Return [x, y] of the center of cell containing provided text 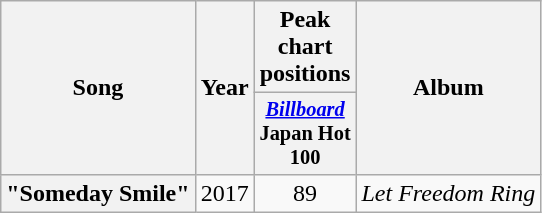
Year [224, 88]
Album [448, 88]
2017 [224, 193]
Let Freedom Ring [448, 193]
89 [305, 193]
Song [98, 88]
Billboard Japan Hot 100 [305, 134]
"Someday Smile" [98, 193]
Peak chart positions [305, 47]
